Provide the (X, Y) coordinate of the cell's center where the given text is located.  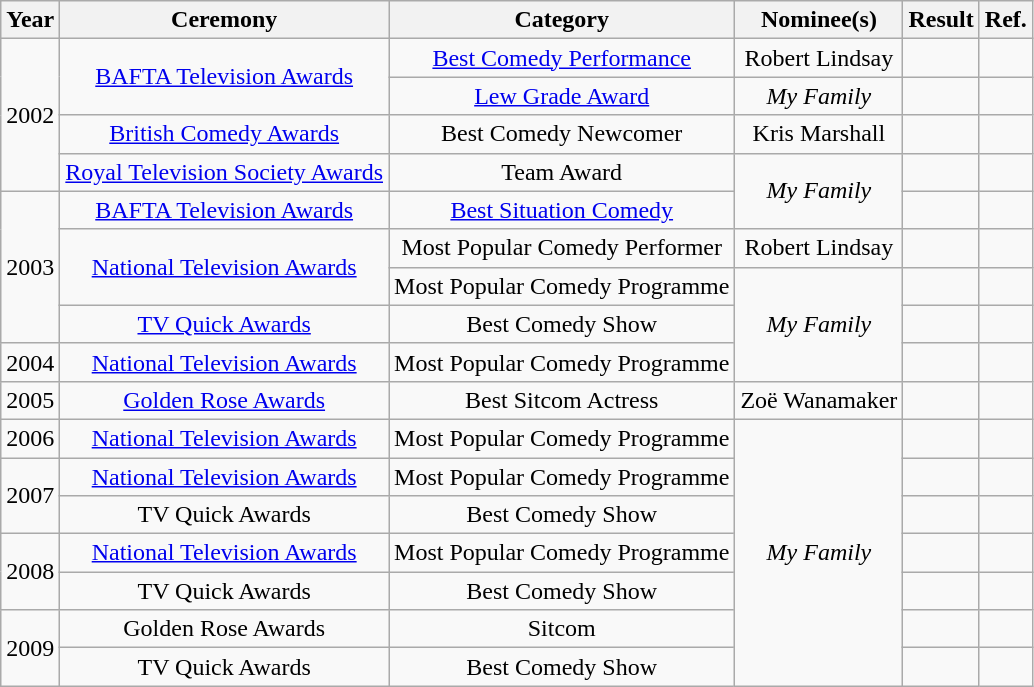
Best Comedy Performance (562, 58)
Best Comedy Newcomer (562, 134)
2002 (30, 115)
Year (30, 20)
Lew Grade Award (562, 96)
2003 (30, 267)
Sitcom (562, 629)
Result (941, 20)
Best Sitcom Actress (562, 400)
Most Popular Comedy Performer (562, 248)
2008 (30, 572)
Royal Television Society Awards (224, 172)
2009 (30, 648)
Team Award (562, 172)
Zoë Wanamaker (819, 400)
2004 (30, 362)
Kris Marshall (819, 134)
2005 (30, 400)
Category (562, 20)
Ceremony (224, 20)
Nominee(s) (819, 20)
Best Situation Comedy (562, 210)
2006 (30, 438)
British Comedy Awards (224, 134)
2007 (30, 496)
Ref. (1006, 20)
